For the text-containing cell, return its midpoint in [X, Y] coordinate format. 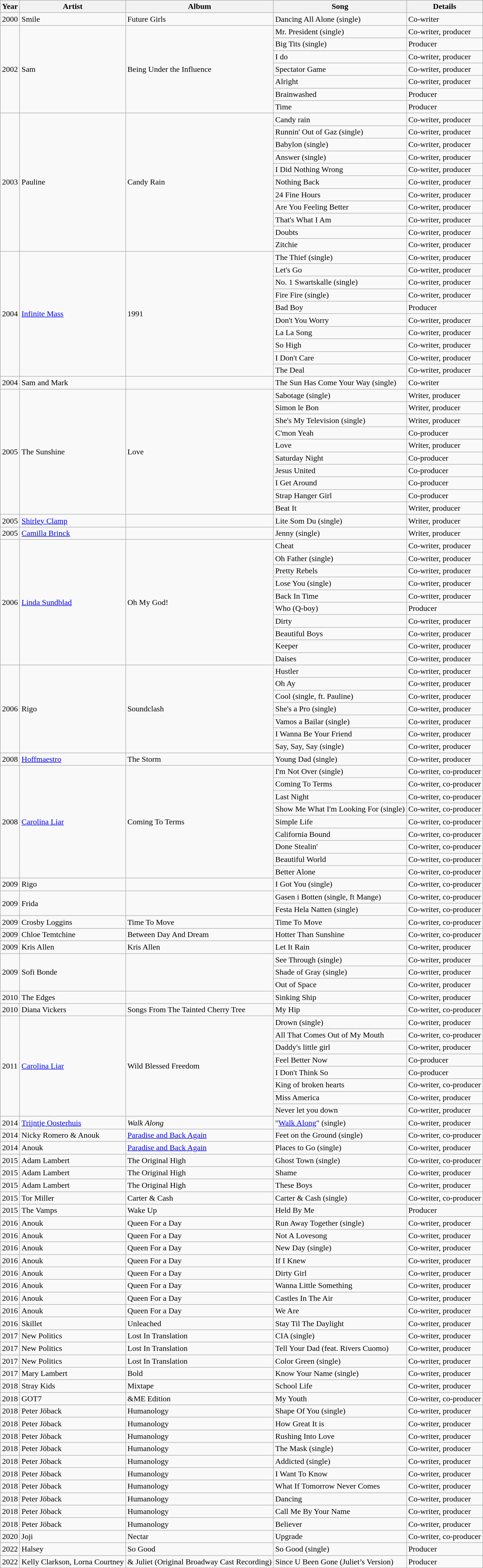
Hoffmaestro [73, 759]
Keeper [340, 646]
Pauline [73, 182]
Runnin' Out of Gaz (single) [340, 132]
Album [200, 7]
Answer (single) [340, 157]
Mary Lambert [73, 1374]
Places to Go (single) [340, 1148]
Alright [340, 82]
Shade of Gray (single) [340, 972]
Festa Hela Natten (single) [340, 909]
She's a Pro (single) [340, 709]
Wanna Little Something [340, 1286]
If I Knew [340, 1261]
Fire Fire (single) [340, 295]
Young Dad (single) [340, 759]
Stay Til The Daylight [340, 1323]
Bold [200, 1374]
The Edges [73, 997]
C'mon Yeah [340, 433]
How Great It is [340, 1424]
CIA (single) [340, 1336]
Chloe Temtchine [73, 934]
1991 [200, 314]
Say, Say, Say (single) [340, 746]
Done Stealin' [340, 847]
Wake Up [200, 1211]
School Life [340, 1386]
La La Song [340, 332]
Stray Kids [73, 1386]
Nectar [200, 1536]
Mr. President (single) [340, 32]
Halsey [73, 1549]
Bad Boy [340, 307]
Know Your Name (single) [340, 1374]
Since U Been Gone (Juliet’s Version) [340, 1561]
Miss America [340, 1098]
Big Tits (single) [340, 44]
Ghost Town (single) [340, 1160]
Simple Life [340, 822]
Let's Go [340, 270]
Tor Miller [73, 1198]
Nothing Back [340, 182]
Carter & Cash [200, 1198]
Lite Som Du (single) [340, 521]
Not A Lovesong [340, 1236]
What If Tomorrow Never Comes [340, 1486]
Back In Time [340, 596]
Oh My God! [200, 602]
Beautiful World [340, 859]
The Sun Has Come Your Way (single) [340, 383]
Song [340, 7]
Unleached [200, 1323]
Year [10, 7]
&ME Edition [200, 1399]
Frida [73, 903]
Upgrade [340, 1536]
That's What I Am [340, 220]
I Want To Know [340, 1474]
Dancing All Alone (single) [340, 19]
Held By Me [340, 1211]
Shape Of You (single) [340, 1411]
Dancing [340, 1499]
Diana Vickers [73, 1010]
Out of Space [340, 985]
Gasen i Botten (single, ft Mange) [340, 897]
Jenny (single) [340, 533]
Jesus United [340, 470]
So High [340, 345]
Infinite Mass [73, 314]
Saturday Night [340, 458]
Sam [73, 69]
Dirty [340, 621]
2020 [10, 1536]
I Wanna Be Your Friend [340, 734]
Call Me By Your Name [340, 1511]
Color Green (single) [340, 1361]
Crosby Loggins [73, 922]
We Are [340, 1311]
Shame [340, 1173]
The Storm [200, 759]
Candy Rain [200, 182]
Sinking Ship [340, 997]
I Got You (single) [340, 884]
Skillet [73, 1323]
Run Away Together (single) [340, 1223]
Cool (single, ft. Pauline) [340, 696]
Drown (single) [340, 1022]
I'm Not Over (single) [340, 772]
Smile [73, 19]
Oh Ay [340, 684]
Songs From The Tainted Cherry Tree [200, 1010]
Better Alone [340, 872]
Shirley Clamp [73, 521]
Are You Feeling Better [340, 207]
New Day (single) [340, 1248]
"Walk Along" (single) [340, 1123]
So Good [200, 1549]
My Hip [340, 1010]
Beautiful Boys [340, 634]
The Vamps [73, 1211]
The Deal [340, 370]
Candy rain [340, 119]
Hotter Than Sunshine [340, 934]
Daises [340, 659]
24 Fine Hours [340, 195]
No. 1 Swartskalle (single) [340, 282]
King of broken hearts [340, 1085]
Vamos a Bailar (single) [340, 721]
Feet on the Ground (single) [340, 1135]
So Good (single) [340, 1549]
Addicted (single) [340, 1461]
Details [444, 7]
Believer [340, 1524]
The Sunshine [73, 452]
Mixtape [200, 1386]
Hustler [340, 671]
These Boys [340, 1185]
Artist [73, 7]
Daddy's little girl [340, 1047]
GOT7 [73, 1399]
Nicky Romero & Anouk [73, 1135]
See Through (single) [340, 960]
Sabotage (single) [340, 395]
Carter & Cash (single) [340, 1198]
Time [340, 107]
Joji [73, 1536]
& Juliet (Original Broadway Cast Recording) [200, 1561]
Let It Rain [340, 947]
Zitchie [340, 245]
Linda Sundblad [73, 602]
She's My Television (single) [340, 420]
My Youth [340, 1399]
Doubts [340, 232]
Sam and Mark [73, 383]
I Did Nothing Wrong [340, 170]
2000 [10, 19]
Sofi Bonde [73, 972]
Oh Father (single) [340, 558]
I Get Around [340, 483]
Future Girls [200, 19]
Castles In The Air [340, 1298]
Last Night [340, 797]
2003 [10, 182]
Spectator Game [340, 69]
All That Comes Out of My Mouth [340, 1035]
Simon le Bon [340, 408]
Beat It [340, 508]
Wild Blessed Freedom [200, 1066]
Camilla Brinck [73, 533]
Tell Your Dad (feat. Rivers Cuomo) [340, 1348]
Being Under the Influence [200, 69]
Kelly Clarkson, Lorna Courtney [73, 1561]
Soundclash [200, 709]
Lose You (single) [340, 584]
Dirty Girl [340, 1273]
Strap Hanger Girl [340, 496]
Walk Along [200, 1123]
2002 [10, 69]
Brainwashed [340, 94]
Feel Better Now [340, 1060]
Cheat [340, 546]
Never let you down [340, 1110]
Rushing Into Love [340, 1436]
Between Day And Dream [200, 934]
I Don't Care [340, 357]
California Bound [340, 834]
I Don't Think So [340, 1072]
Don't You Worry [340, 320]
The Thief (single) [340, 257]
Show Me What I'm Looking For (single) [340, 809]
Babylon (single) [340, 144]
Who (Q-boy) [340, 609]
2011 [10, 1066]
The Mask (single) [340, 1449]
Pretty Rebels [340, 571]
I do [340, 57]
Trijntje Oosterhuis [73, 1123]
